Provide the (x, y) coordinate of the cell's center where the given text is located.  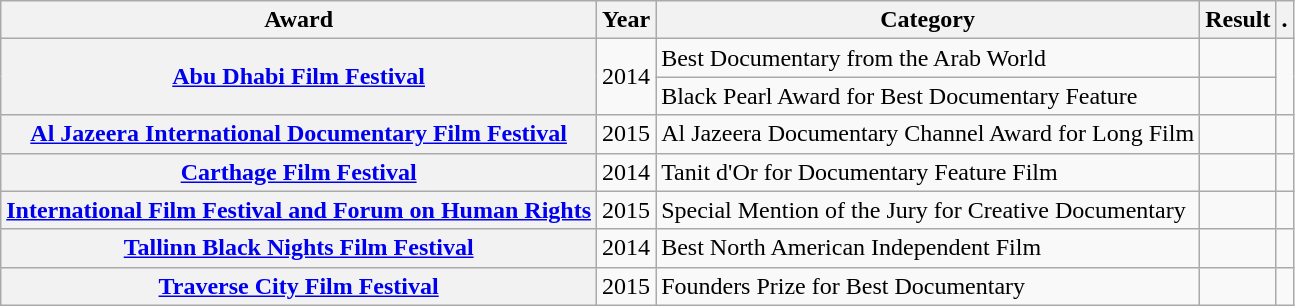
Best Documentary from the Arab World (928, 58)
Al Jazeera Documentary Channel Award for Long Film (928, 134)
Black Pearl Award for Best Documentary Feature (928, 96)
Year (626, 20)
Best North American Independent Film (928, 248)
Result (1238, 20)
Traverse City Film Festival (299, 286)
Tanit d'Or for Documentary Feature Film (928, 172)
Tallinn Black Nights Film Festival (299, 248)
Special Mention of the Jury for Creative Documentary (928, 210)
Al Jazeera International Documentary Film Festival (299, 134)
International Film Festival and Forum on Human Rights (299, 210)
Carthage Film Festival (299, 172)
Abu Dhabi Film Festival (299, 77)
Category (928, 20)
. (1284, 20)
Award (299, 20)
Founders Prize for Best Documentary (928, 286)
